Provide the [x, y] coordinate of the cell's center where the given text is located.  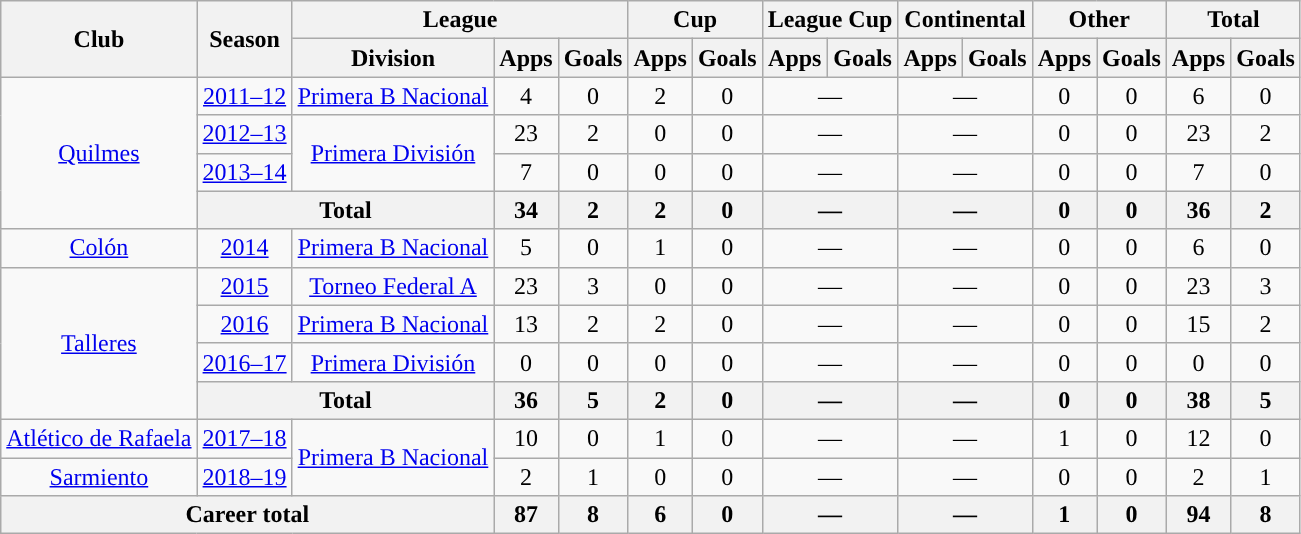
Torneo Federal A [393, 286]
2016 [244, 324]
Club [99, 39]
2013–14 [244, 172]
Talleres [99, 343]
League Cup [830, 20]
94 [1198, 515]
Other [1099, 20]
Season [244, 39]
12 [1198, 438]
Continental [965, 20]
Atlético de Rafaela [99, 438]
Cup [695, 20]
Colón [99, 248]
Career total [248, 515]
10 [526, 438]
2016–17 [244, 362]
2015 [244, 286]
4 [526, 96]
Sarmiento [99, 477]
Quilmes [99, 153]
87 [526, 515]
2017–18 [244, 438]
2014 [244, 248]
League [460, 20]
13 [526, 324]
2012–13 [244, 134]
Division [393, 58]
2018–19 [244, 477]
34 [526, 210]
38 [1198, 400]
15 [1198, 324]
2011–12 [244, 96]
